From the cell containing the given text, extract its center point as (X, Y) coordinate. 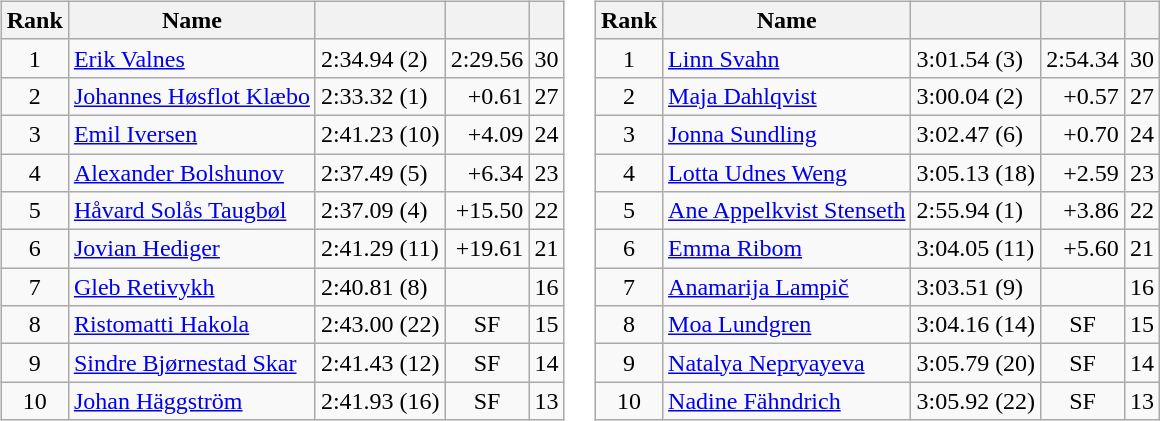
2:55.94 (1) (976, 211)
Gleb Retivykh (192, 287)
2:41.93 (16) (380, 401)
3:05.13 (18) (976, 173)
3:05.92 (22) (976, 401)
+5.60 (1083, 249)
2:54.34 (1083, 58)
+3.86 (1083, 211)
2:41.29 (11) (380, 249)
2:37.09 (4) (380, 211)
2:37.49 (5) (380, 173)
Sindre Bjørnestad Skar (192, 363)
+2.59 (1083, 173)
+15.50 (487, 211)
Anamarija Lampič (787, 287)
Johan Häggström (192, 401)
+6.34 (487, 173)
Maja Dahlqvist (787, 96)
Emma Ribom (787, 249)
2:34.94 (2) (380, 58)
Jonna Sundling (787, 134)
Natalya Nepryayeva (787, 363)
3:04.05 (11) (976, 249)
Emil Iversen (192, 134)
2:40.81 (8) (380, 287)
3:02.47 (6) (976, 134)
3:05.79 (20) (976, 363)
Linn Svahn (787, 58)
Moa Lundgren (787, 325)
3:01.54 (3) (976, 58)
Ristomatti Hakola (192, 325)
Ane Appelkvist Stenseth (787, 211)
Nadine Fähndrich (787, 401)
+4.09 (487, 134)
3:03.51 (9) (976, 287)
+19.61 (487, 249)
3:00.04 (2) (976, 96)
2:33.32 (1) (380, 96)
2:29.56 (487, 58)
2:41.43 (12) (380, 363)
Lotta Udnes Weng (787, 173)
+0.70 (1083, 134)
2:43.00 (22) (380, 325)
3:04.16 (14) (976, 325)
Erik Valnes (192, 58)
Alexander Bolshunov (192, 173)
Jovian Hediger (192, 249)
2:41.23 (10) (380, 134)
Håvard Solås Taugbøl (192, 211)
Johannes Høsflot Klæbo (192, 96)
+0.57 (1083, 96)
+0.61 (487, 96)
